Identify which cell holds the provided text, then report its (x, y) central coordinate. 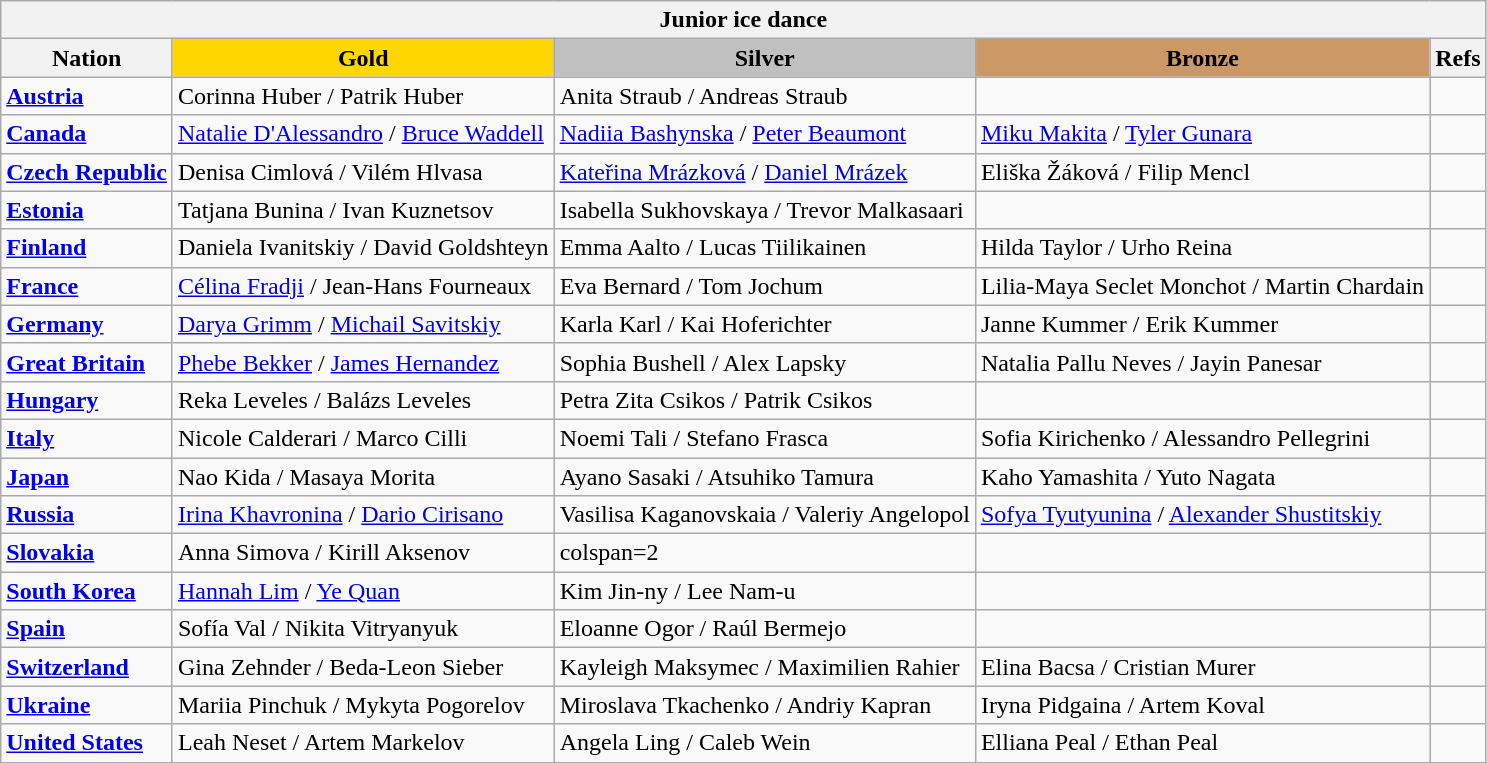
Emma Aalto / Lucas Tiilikainen (764, 248)
Eva Bernard / Tom Jochum (764, 286)
Switzerland (87, 667)
Sofya Tyutyunina / Alexander Shustitskiy (1202, 515)
Hannah Lim / Ye Quan (363, 591)
Bronze (1202, 58)
Kateřina Mrázková / Daniel Mrázek (764, 172)
Anita Straub / Andreas Straub (764, 96)
Silver (764, 58)
Nation (87, 58)
Kim Jin-ny / Lee Nam-u (764, 591)
Great Britain (87, 362)
Germany (87, 324)
Noemi Tali / Stefano Frasca (764, 438)
Leah Neset / Artem Markelov (363, 743)
Daniela Ivanitskiy / David Goldshteyn (363, 248)
Junior ice dance (744, 20)
Japan (87, 477)
Hungary (87, 400)
colspan=2 (764, 553)
Gina Zehnder / Beda-Leon Sieber (363, 667)
Ayano Sasaki / Atsuhiko Tamura (764, 477)
United States (87, 743)
Italy (87, 438)
Hilda Taylor / Urho Reina (1202, 248)
Karla Karl / Kai Hoferichter (764, 324)
Anna Simova / Kirill Aksenov (363, 553)
Austria (87, 96)
Russia (87, 515)
Estonia (87, 210)
South Korea (87, 591)
Angela Ling / Caleb Wein (764, 743)
Iryna Pidgaina / Artem Koval (1202, 705)
Irina Khavronina / Dario Cirisano (363, 515)
Nadiia Bashynska / Peter Beaumont (764, 134)
Elliana Peal / Ethan Peal (1202, 743)
Finland (87, 248)
Ukraine (87, 705)
Sofia Kirichenko / Alessandro Pellegrini (1202, 438)
Canada (87, 134)
Natalie D'Alessandro / Bruce Waddell (363, 134)
Darya Grimm / Michail Savitskiy (363, 324)
Kayleigh Maksymec / Maximilien Rahier (764, 667)
Gold (363, 58)
Nao Kida / Masaya Morita (363, 477)
Reka Leveles / Balázs Leveles (363, 400)
France (87, 286)
Kaho Yamashita / Yuto Nagata (1202, 477)
Natalia Pallu Neves / Jayin Panesar (1202, 362)
Slovakia (87, 553)
Isabella Sukhovskaya / Trevor Malkasaari (764, 210)
Vasilisa Kaganovskaia / Valeriy Angelopol (764, 515)
Denisa Cimlová / Vilém Hlvasa (363, 172)
Célina Fradji / Jean-Hans Fourneaux (363, 286)
Sophia Bushell / Alex Lapsky (764, 362)
Elina Bacsa / Cristian Murer (1202, 667)
Corinna Huber / Patrik Huber (363, 96)
Spain (87, 629)
Eloanne Ogor / Raúl Bermejo (764, 629)
Sofía Val / Nikita Vitryanyuk (363, 629)
Czech Republic (87, 172)
Refs (1458, 58)
Phebe Bekker / James Hernandez (363, 362)
Eliška Žáková / Filip Mencl (1202, 172)
Petra Zita Csikos / Patrik Csikos (764, 400)
Miku Makita / Tyler Gunara (1202, 134)
Nicole Calderari / Marco Cilli (363, 438)
Janne Kummer / Erik Kummer (1202, 324)
Miroslava Tkachenko / Andriy Kapran (764, 705)
Mariia Pinchuk / Mykyta Pogorelov (363, 705)
Lilia-Maya Seclet Monchot / Martin Chardain (1202, 286)
Tatjana Bunina / Ivan Kuznetsov (363, 210)
